From the cell containing the given text, extract its center point as [x, y] coordinate. 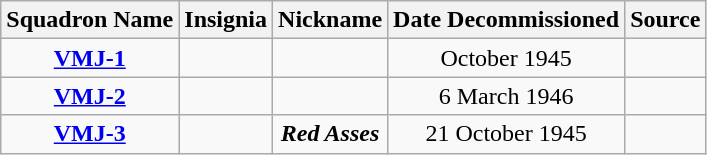
Red Asses [330, 134]
21 October 1945 [506, 134]
Nickname [330, 20]
6 March 1946 [506, 96]
Squadron Name [90, 20]
Date Decommissioned [506, 20]
VMJ-1 [90, 58]
Source [666, 20]
Insignia [226, 20]
VMJ-3 [90, 134]
October 1945 [506, 58]
VMJ-2 [90, 96]
